Return the [x, y] coordinate for the center point of the cell that contains the specified text.  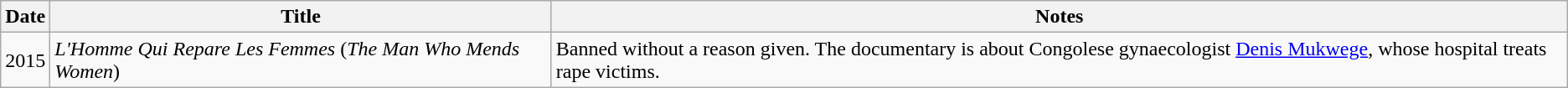
L'Homme Qui Repare Les Femmes (The Man Who Mends Women) [301, 60]
2015 [25, 60]
Banned without a reason given. The documentary is about Congolese gynaecologist Denis Mukwege, whose hospital treats rape victims. [1059, 60]
Notes [1059, 17]
Date [25, 17]
Title [301, 17]
